Return [x, y] of the center of cell containing provided text 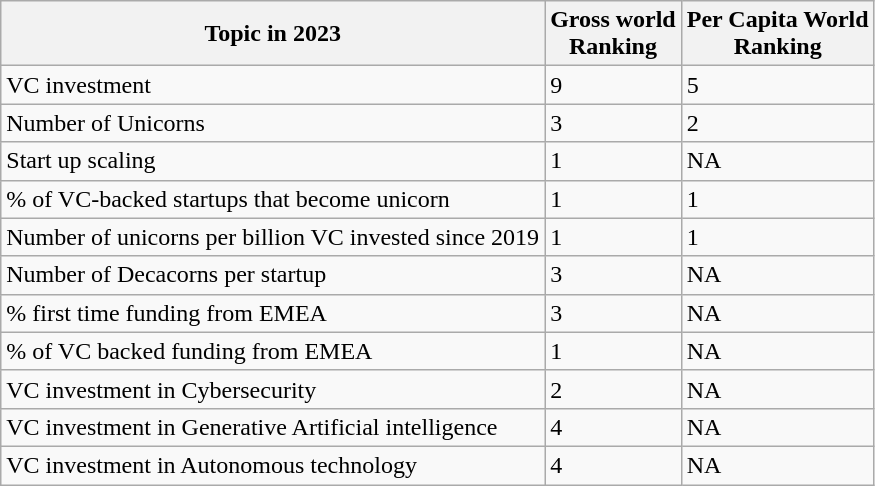
% first time funding from EMEA [273, 313]
VC investment in Cybersecurity [273, 389]
Start up scaling [273, 161]
Topic in 2023 [273, 34]
Number of Decacorns per startup [273, 275]
VC investment in Generative Artificial intelligence [273, 427]
VC investment in Autonomous technology [273, 465]
9 [614, 85]
VC investment [273, 85]
% of VC-backed startups that become unicorn [273, 199]
Gross worldRanking [614, 34]
Number of unicorns per billion VC invested since 2019 [273, 237]
5 [778, 85]
Number of Unicorns [273, 123]
% of VC backed funding from EMEA [273, 351]
Per Capita WorldRanking [778, 34]
